Return the (X, Y) coordinate for the center point of the cell that contains the specified text.  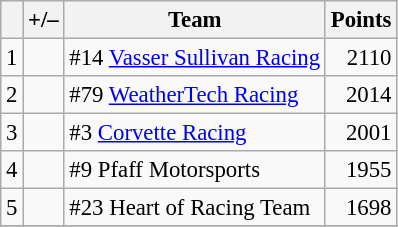
#23 Heart of Racing Team (194, 208)
+/– (44, 20)
3 (12, 133)
#79 WeatherTech Racing (194, 95)
#9 Pfaff Motorsports (194, 170)
Team (194, 20)
5 (12, 208)
2 (12, 95)
#3 Corvette Racing (194, 133)
Points (360, 20)
1 (12, 58)
1698 (360, 208)
2014 (360, 95)
#14 Vasser Sullivan Racing (194, 58)
2110 (360, 58)
1955 (360, 170)
4 (12, 170)
2001 (360, 133)
